Detect which cell encompasses the target text, then output its (X, Y) center coordinate. 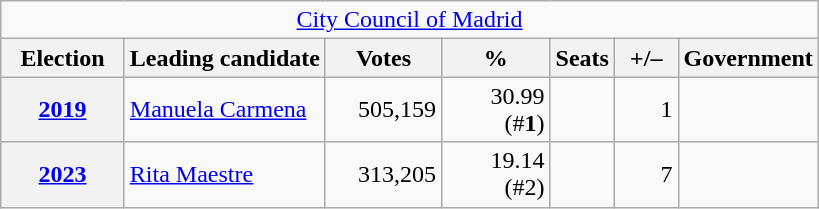
30.99 (#1) (496, 110)
Election (63, 58)
Leading candidate (224, 58)
Rita Maestre (224, 174)
Manuela Carmena (224, 110)
Seats (582, 58)
505,159 (383, 110)
City Council of Madrid (410, 20)
2023 (63, 174)
313,205 (383, 174)
Votes (383, 58)
Government (748, 58)
7 (646, 174)
2019 (63, 110)
+/– (646, 58)
19.14 (#2) (496, 174)
1 (646, 110)
% (496, 58)
